Locate the cell with the specified text and output its (x, y) center coordinate. 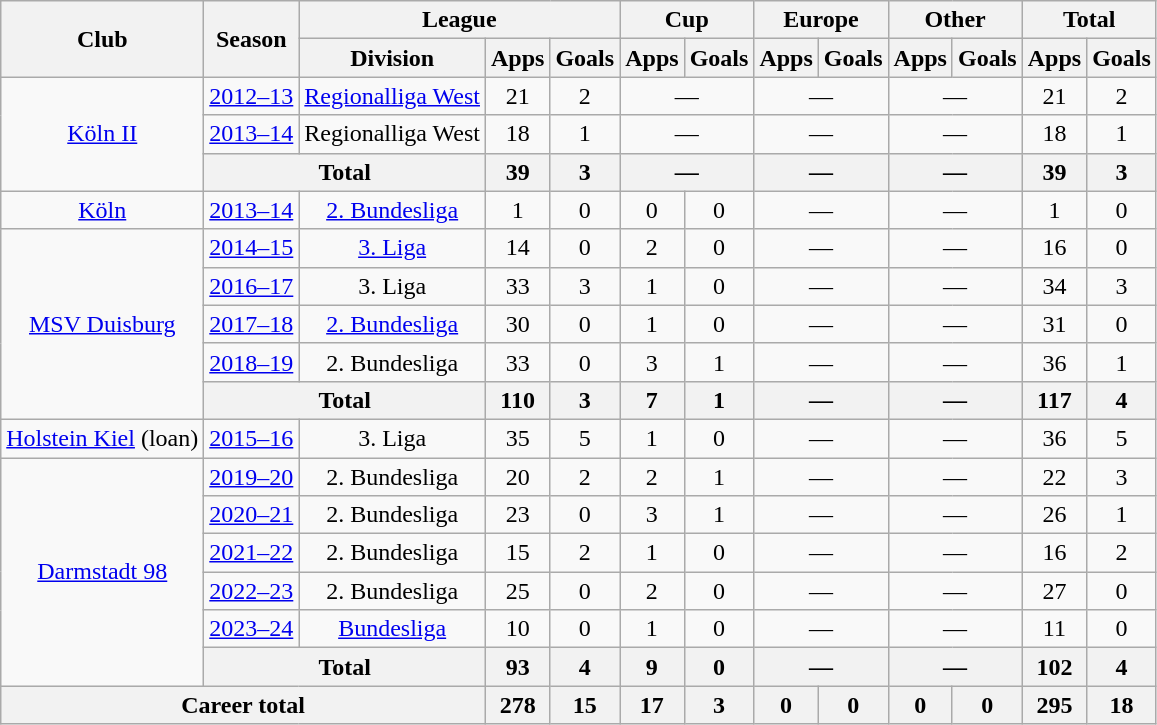
Darmstadt 98 (102, 572)
117 (1054, 400)
2014–15 (252, 248)
34 (1054, 286)
Season (252, 39)
2015–16 (252, 438)
10 (517, 629)
11 (1054, 629)
2016–17 (252, 286)
9 (652, 667)
Köln (102, 210)
26 (1054, 515)
Cup (687, 20)
31 (1054, 324)
Other (955, 20)
2020–21 (252, 515)
League (460, 20)
278 (517, 705)
2023–24 (252, 629)
Club (102, 39)
22 (1054, 477)
295 (1054, 705)
2012–13 (252, 96)
25 (517, 591)
2017–18 (252, 324)
7 (652, 400)
93 (517, 667)
14 (517, 248)
Bundesliga (392, 629)
MSV Duisburg (102, 324)
27 (1054, 591)
20 (517, 477)
Career total (244, 705)
Holstein Kiel (loan) (102, 438)
2019–20 (252, 477)
23 (517, 515)
102 (1054, 667)
2018–19 (252, 362)
Division (392, 58)
2021–22 (252, 553)
Köln II (102, 134)
110 (517, 400)
17 (652, 705)
2022–23 (252, 591)
30 (517, 324)
Europe (821, 20)
35 (517, 438)
